Detect which cell encompasses the target text, then output its [x, y] center coordinate. 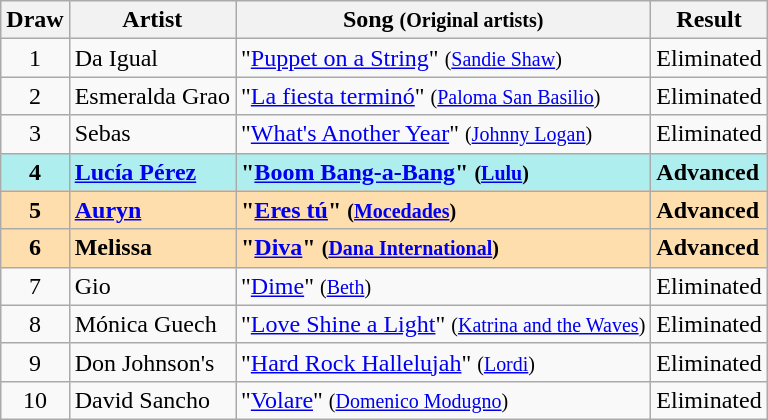
Mónica Guech [152, 324]
Don Johnson's [152, 362]
3 [35, 134]
Artist [152, 20]
"Dime" (Beth) [444, 286]
6 [35, 248]
"Hard Rock Hallelujah" (Lordi) [444, 362]
2 [35, 96]
"Puppet on a String" (Sandie Shaw) [444, 58]
Gio [152, 286]
"La fiesta terminó" (Paloma San Basilio) [444, 96]
Esmeralda Grao [152, 96]
Lucía Pérez [152, 172]
7 [35, 286]
Melissa [152, 248]
"Eres tú" (Mocedades) [444, 210]
Draw [35, 20]
Song (Original artists) [444, 20]
1 [35, 58]
10 [35, 400]
8 [35, 324]
"Diva" (Dana International) [444, 248]
Da Igual [152, 58]
Auryn [152, 210]
9 [35, 362]
"Love Shine a Light" (Katrina and the Waves) [444, 324]
Sebas [152, 134]
Result [709, 20]
5 [35, 210]
David Sancho [152, 400]
4 [35, 172]
"Boom Bang-a-Bang" (Lulu) [444, 172]
"What's Another Year" (Johnny Logan) [444, 134]
"Volare" (Domenico Modugno) [444, 400]
